Return (x, y) of the center of cell containing provided text 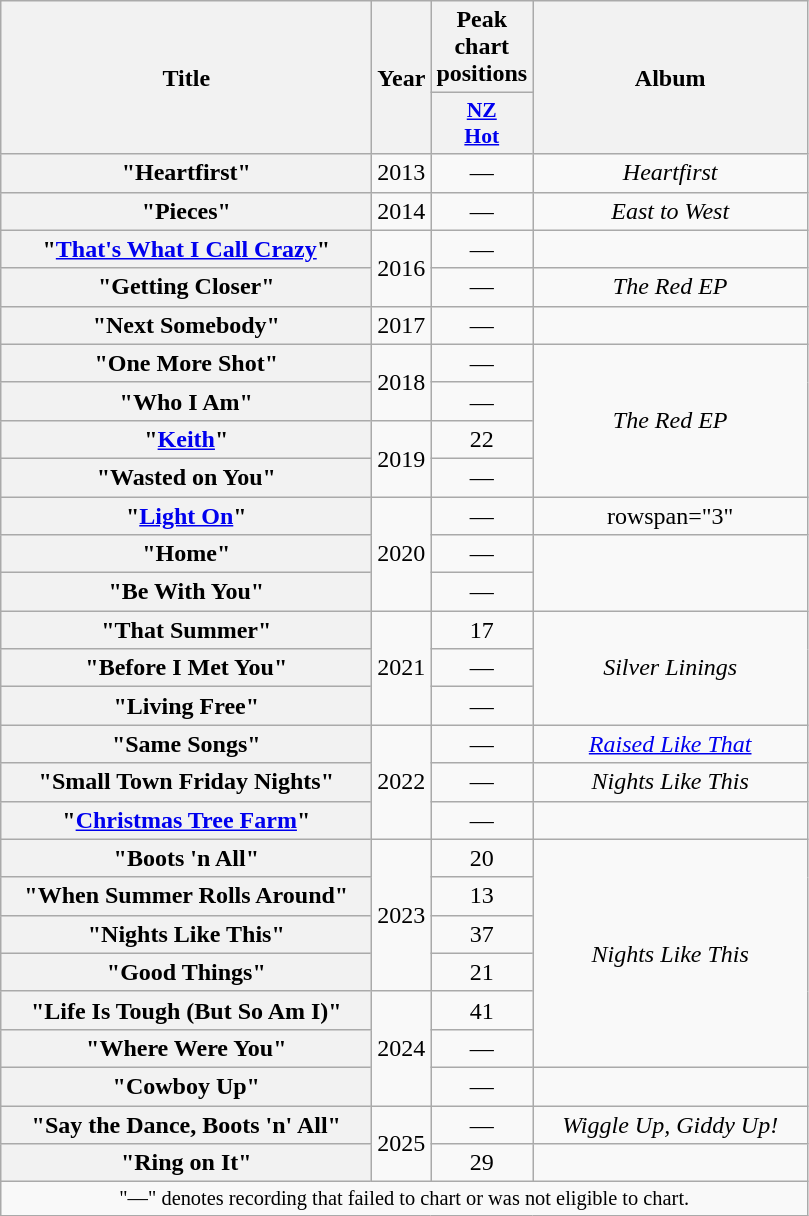
"Life Is Tough (But So Am I)" (186, 1010)
Title (186, 78)
"When Summer Rolls Around" (186, 896)
Album (670, 78)
17 (482, 630)
Year (402, 78)
"Good Things" (186, 972)
"Boots 'n All" (186, 858)
Wiggle Up, Giddy Up! (670, 1125)
29 (482, 1163)
"Where Were You" (186, 1048)
"Home" (186, 554)
"Say the Dance, Boots 'n' All" (186, 1125)
2016 (402, 268)
22 (482, 439)
"Same Songs" (186, 744)
2025 (402, 1144)
"Small Town Friday Nights" (186, 782)
"Pieces" (186, 211)
"Next Somebody" (186, 325)
2024 (402, 1048)
"Wasted on You" (186, 477)
2014 (402, 211)
rowspan="3" (670, 515)
41 (482, 1010)
2018 (402, 382)
"—" denotes recording that failed to chart or was not eligible to chart. (404, 1199)
2022 (402, 782)
Raised Like That (670, 744)
"Keith" (186, 439)
East to West (670, 211)
"Living Free" (186, 706)
2023 (402, 915)
"Cowboy Up" (186, 1086)
2020 (402, 553)
"Who I Am" (186, 401)
Peak chart positions (482, 47)
2017 (402, 325)
37 (482, 934)
"That Summer" (186, 630)
"Be With You" (186, 592)
2021 (402, 668)
Silver Linings (670, 668)
"Light On" (186, 515)
"One More Shot" (186, 363)
"Ring on It" (186, 1163)
13 (482, 896)
"That's What I Call Crazy" (186, 249)
"Heartfirst" (186, 173)
"Nights Like This" (186, 934)
"Before I Met You" (186, 668)
2019 (402, 458)
21 (482, 972)
20 (482, 858)
2013 (402, 173)
Heartfirst (670, 173)
"Getting Closer" (186, 287)
NZHot (482, 124)
"Christmas Tree Farm" (186, 820)
